Extract the (x, y) coordinate from the center of the cell holding the provided text.  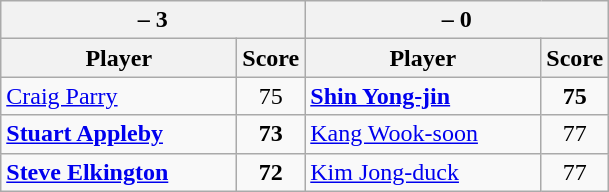
Shin Yong-jin (423, 96)
Craig Parry (119, 96)
Kang Wook-soon (423, 134)
73 (271, 134)
Stuart Appleby (119, 134)
– 3 (153, 20)
Steve Elkington (119, 172)
Kim Jong-duck (423, 172)
– 0 (457, 20)
72 (271, 172)
